Return the [x, y] coordinate for the center point of the cell that contains the specified text.  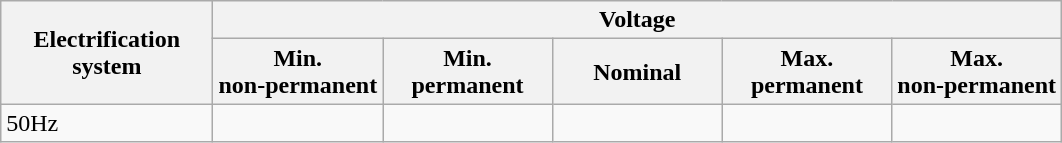
Max.permanent [807, 72]
Nominal [637, 72]
Max.non-permanent [977, 72]
50Hz [107, 123]
Electrificationsystem [107, 52]
Voltage [638, 20]
Min.permanent [468, 72]
Min.non-permanent [298, 72]
